Scan for the cell matching the given text and deliver its (X, Y) coordinate at center. 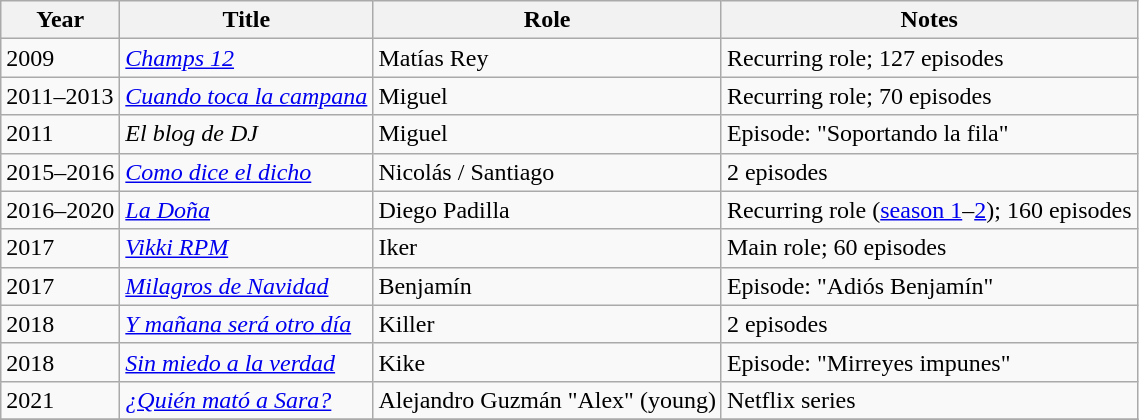
Champs 12 (246, 58)
La Doña (246, 210)
Year (60, 20)
2016–2020 (60, 210)
Recurring role (season 1–2); 160 episodes (929, 210)
2011 (60, 134)
¿Quién mató a Sara? (246, 400)
Vikki RPM (246, 248)
Recurring role; 70 episodes (929, 96)
2021 (60, 400)
Como dice el dicho (246, 172)
Cuando toca la campana (246, 96)
Alejandro Guzmán "Alex" (young) (548, 400)
Nicolás / Santiago (548, 172)
Episode: "Mirreyes impunes" (929, 362)
Episode: "Adiós Benjamín" (929, 286)
Iker (548, 248)
El blog de DJ (246, 134)
Milagros de Navidad (246, 286)
Role (548, 20)
Netflix series (929, 400)
2011–2013 (60, 96)
Kike (548, 362)
Main role; 60 episodes (929, 248)
Benjamín (548, 286)
Diego Padilla (548, 210)
Y mañana será otro día (246, 324)
Sin miedo a la verdad (246, 362)
2015–2016 (60, 172)
2009 (60, 58)
Killer (548, 324)
Matías Rey (548, 58)
Recurring role; 127 episodes (929, 58)
Notes (929, 20)
Episode: "Soportando la fila" (929, 134)
Title (246, 20)
